Search for the cell housing the specified text and yield its [X, Y] center coordinate. 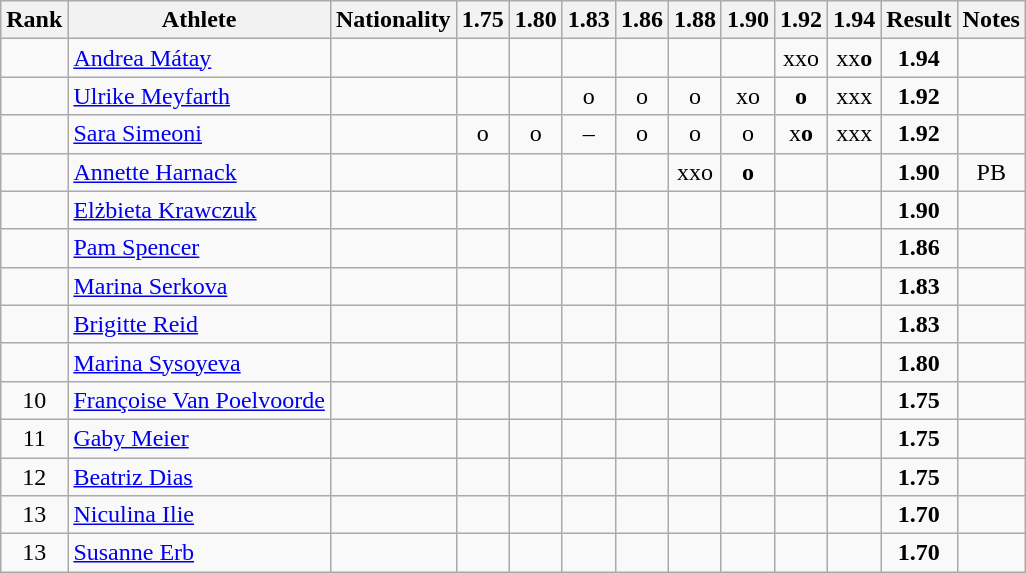
Andrea Mátay [200, 58]
Niculina Ilie [200, 515]
12 [34, 477]
Result [919, 20]
Marina Sysoyeva [200, 362]
Annette Harnack [200, 172]
Notes [991, 20]
PB [991, 172]
Françoise Van Poelvoorde [200, 400]
Nationality [393, 20]
Athlete [200, 20]
Ulrike Meyfarth [200, 96]
1.88 [694, 20]
11 [34, 438]
Brigitte Reid [200, 324]
Beatriz Dias [200, 477]
Elżbieta Krawczuk [200, 210]
Susanne Erb [200, 553]
10 [34, 400]
Rank [34, 20]
Gaby Meier [200, 438]
– [588, 134]
Pam Spencer [200, 248]
Marina Serkova [200, 286]
Sara Simeoni [200, 134]
